Pinpoint the cell where the given text exists, returning its (X, Y) midpoint coordinate. 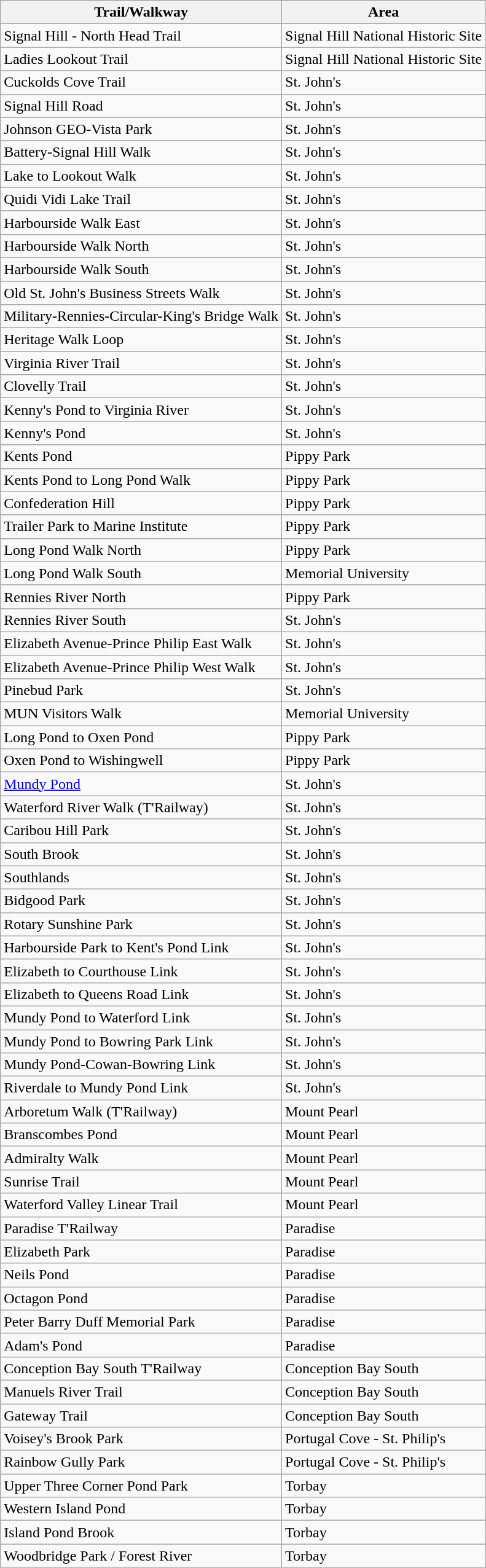
Lake to Lookout Walk (141, 176)
Waterford River Walk (T'Railway) (141, 807)
Island Pond Brook (141, 1532)
Quidi Vidi Lake Trail (141, 199)
Rotary Sunshine Park (141, 924)
Gateway Trail (141, 1415)
Trail/Walkway (141, 12)
Western Island Pond (141, 1509)
Elizabeth Park (141, 1252)
Battery-Signal Hill Walk (141, 152)
Mundy Pond (141, 784)
Peter Barry Duff Memorial Park (141, 1322)
Heritage Walk Loop (141, 340)
Rennies River South (141, 620)
Manuels River Trail (141, 1392)
Kenny's Pond to Virginia River (141, 410)
Long Pond to Oxen Pond (141, 737)
Riverdale to Mundy Pond Link (141, 1088)
Clovelly Trail (141, 386)
Conception Bay South T'Railway (141, 1368)
Harbourside Walk North (141, 246)
Mundy Pond to Waterford Link (141, 1017)
Military-Rennies-Circular-King's Bridge Walk (141, 316)
Ladies Lookout Trail (141, 59)
Kenny's Pond (141, 433)
Woodbridge Park / Forest River (141, 1556)
Trailer Park to Marine Institute (141, 527)
Old St. John's Business Streets Walk (141, 293)
South Brook (141, 854)
Elizabeth Avenue-Prince Philip East Walk (141, 643)
Elizabeth Avenue-Prince Philip West Walk (141, 667)
Confederation Hill (141, 503)
Harbourside Walk East (141, 222)
Octagon Pond (141, 1298)
Rainbow Gully Park (141, 1462)
Branscombes Pond (141, 1135)
Signal Hill - North Head Trail (141, 36)
Harbourside Walk South (141, 269)
Long Pond Walk South (141, 573)
Caribou Hill Park (141, 831)
Pinebud Park (141, 691)
Harbourside Park to Kent's Pond Link (141, 947)
Kents Pond to Long Pond Walk (141, 480)
Elizabeth to Queens Road Link (141, 994)
Rennies River North (141, 597)
Cuckolds Cove Trail (141, 82)
Elizabeth to Courthouse Link (141, 971)
Area (383, 12)
Southlands (141, 877)
Long Pond Walk North (141, 550)
Bidgood Park (141, 901)
Signal Hill Road (141, 106)
Voisey's Brook Park (141, 1439)
Upper Three Corner Pond Park (141, 1486)
Adam's Pond (141, 1345)
Arboretum Walk (T'Railway) (141, 1111)
Waterford Valley Linear Trail (141, 1205)
Kents Pond (141, 457)
Mundy Pond-Cowan-Bowring Link (141, 1065)
Johnson GEO-Vista Park (141, 129)
Paradise T'Railway (141, 1228)
MUN Visitors Walk (141, 714)
Mundy Pond to Bowring Park Link (141, 1041)
Virginia River Trail (141, 363)
Oxen Pond to Wishingwell (141, 761)
Neils Pond (141, 1275)
Admiralty Walk (141, 1158)
Sunrise Trail (141, 1182)
